Capture the cell that displays the provided text and extract its (X, Y) central coordinate. 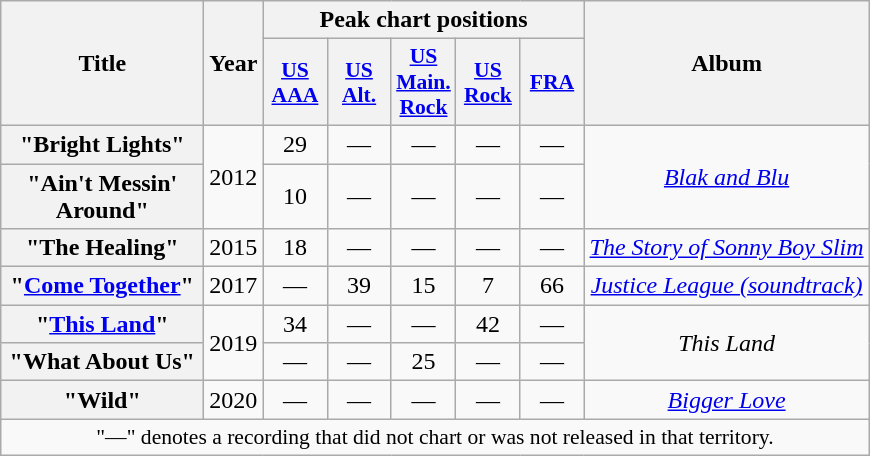
Blak and Blu (726, 176)
USRock (488, 82)
USAAA (295, 82)
2015 (234, 248)
Justice League (soundtrack) (726, 286)
25 (424, 362)
Bigger Love (726, 400)
FRA (552, 82)
"Ain't Messin' Around" (102, 196)
Peak chart positions (424, 20)
42 (488, 324)
"The Healing" (102, 248)
"Wild" (102, 400)
2020 (234, 400)
29 (295, 144)
"Bright Lights" (102, 144)
34 (295, 324)
2017 (234, 286)
15 (424, 286)
This Land (726, 343)
USMain.Rock (424, 82)
"This Land" (102, 324)
Year (234, 64)
The Story of Sonny Boy Slim (726, 248)
2012 (234, 176)
2019 (234, 343)
18 (295, 248)
Title (102, 64)
Album (726, 64)
39 (359, 286)
"What About Us" (102, 362)
"Come Together" (102, 286)
66 (552, 286)
10 (295, 196)
"—" denotes a recording that did not chart or was not released in that territory. (435, 437)
USAlt. (359, 82)
7 (488, 286)
